Identify which cell holds the provided text, then report its [x, y] central coordinate. 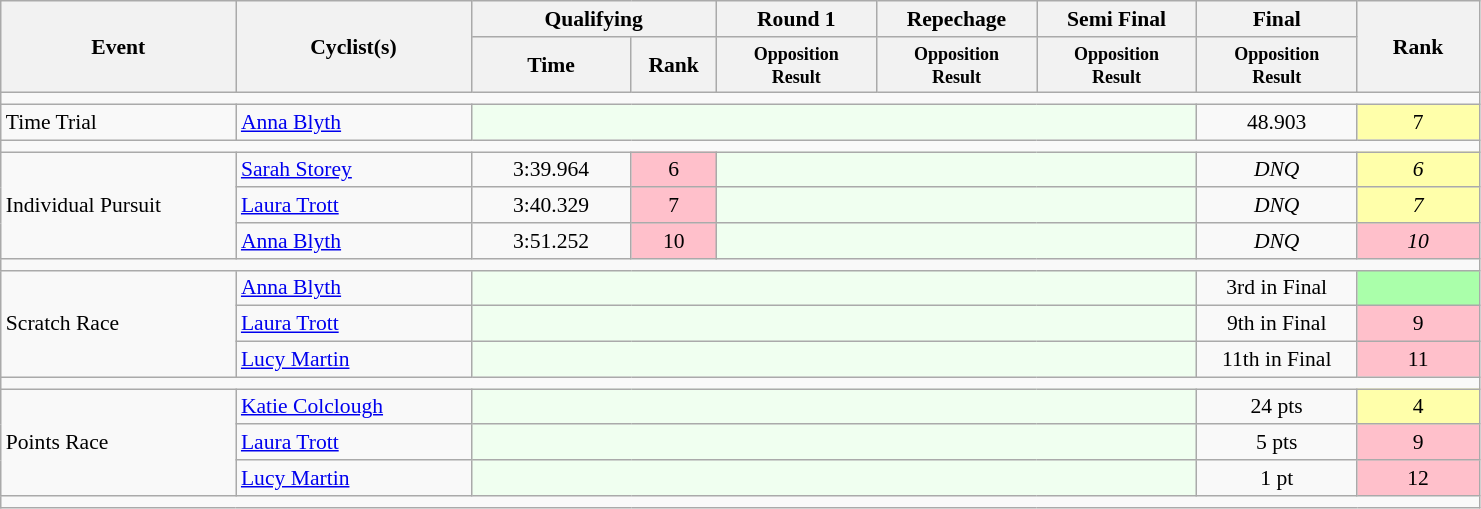
Qualifying [594, 19]
11 [1418, 360]
Scratch Race [118, 324]
Time Trial [118, 123]
1 pt [1277, 478]
9th in Final [1277, 324]
Event [118, 47]
48.903 [1277, 123]
Time [551, 65]
Semi Final [1116, 19]
4 [1418, 407]
3:39.964 [551, 170]
11th in Final [1277, 360]
3:40.329 [551, 206]
Individual Pursuit [118, 206]
Final [1277, 19]
24 pts [1277, 407]
5 pts [1277, 443]
Points Race [118, 442]
12 [1418, 478]
Cyclist(s) [354, 47]
Sarah Storey [354, 170]
Repechage [956, 19]
Katie Colclough [354, 407]
3:51.252 [551, 241]
3rd in Final [1277, 288]
Round 1 [796, 19]
